For the text-containing cell, return its midpoint in (X, Y) coordinate format. 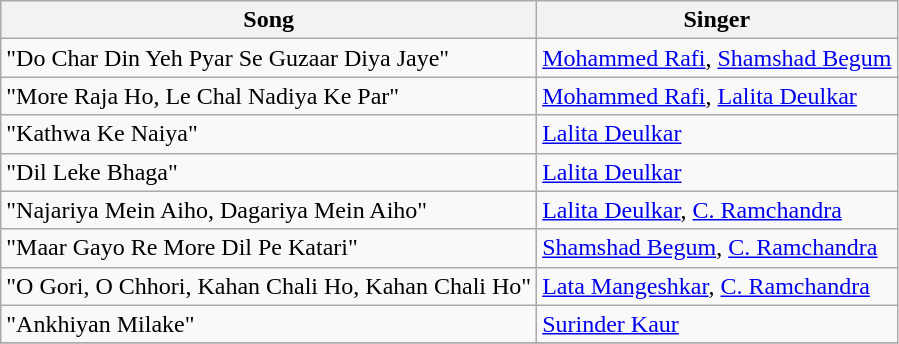
"Ankhiyan Milake" (269, 324)
"Do Char Din Yeh Pyar Se Guzaar Diya Jaye" (269, 58)
Mohammed Rafi, Lalita Deulkar (717, 96)
Song (269, 20)
Singer (717, 20)
Shamshad Begum, C. Ramchandra (717, 248)
Lata Mangeshkar, C. Ramchandra (717, 286)
"Kathwa Ke Naiya" (269, 134)
"Najariya Mein Aiho, Dagariya Mein Aiho" (269, 210)
"O Gori, O Chhori, Kahan Chali Ho, Kahan Chali Ho" (269, 286)
"More Raja Ho, Le Chal Nadiya Ke Par" (269, 96)
Surinder Kaur (717, 324)
"Maar Gayo Re More Dil Pe Katari" (269, 248)
Mohammed Rafi, Shamshad Begum (717, 58)
"Dil Leke Bhaga" (269, 172)
Lalita Deulkar, C. Ramchandra (717, 210)
